For the text-containing cell, return its midpoint in [x, y] coordinate format. 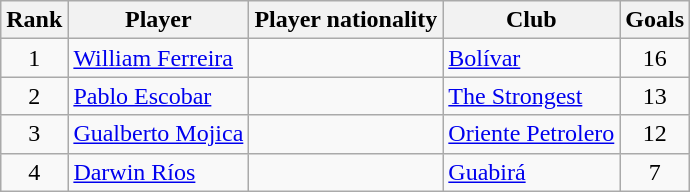
Bolívar [532, 58]
2 [34, 96]
Player nationality [346, 20]
William Ferreira [158, 58]
Pablo Escobar [158, 96]
The Strongest [532, 96]
13 [655, 96]
Guabirá [532, 172]
Club [532, 20]
1 [34, 58]
Player [158, 20]
Goals [655, 20]
3 [34, 134]
Oriente Petrolero [532, 134]
Darwin Ríos [158, 172]
12 [655, 134]
4 [34, 172]
Rank [34, 20]
16 [655, 58]
7 [655, 172]
Gualberto Mojica [158, 134]
